Provide the [x, y] coordinate of the cell's center where the given text is located.  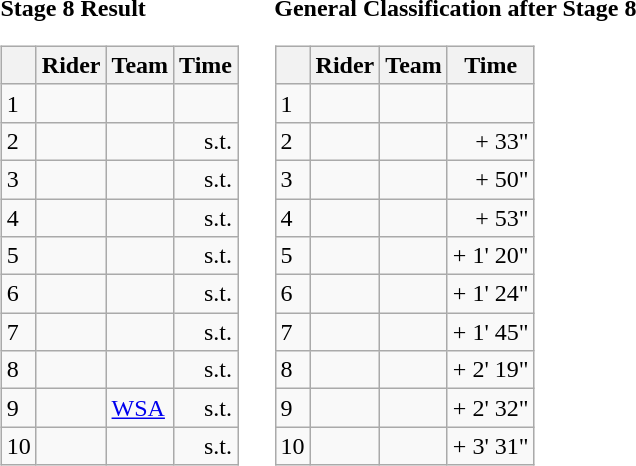
+ 1' 45" [490, 332]
+ 3' 31" [490, 446]
+ 1' 20" [490, 256]
+ 2' 19" [490, 370]
+ 33" [490, 141]
+ 2' 32" [490, 408]
+ 1' 24" [490, 294]
+ 53" [490, 217]
WSA [140, 408]
+ 50" [490, 179]
